Search for the cell housing the specified text and yield its (X, Y) center coordinate. 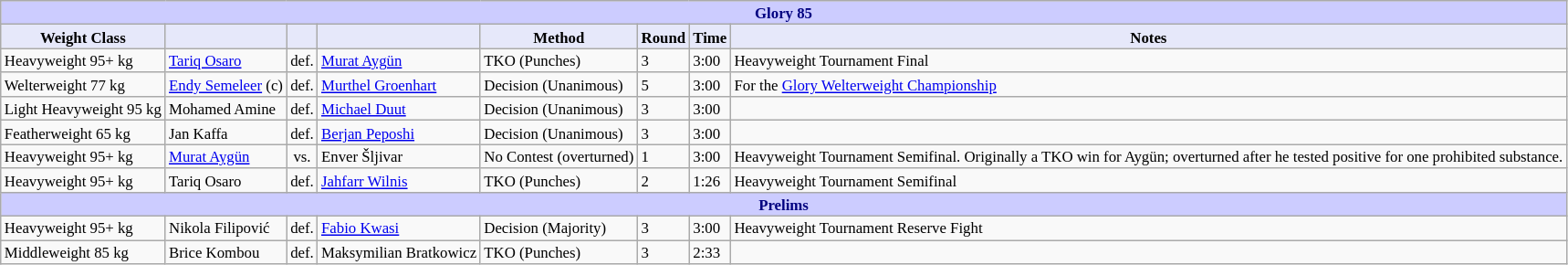
Michael Duut (399, 109)
Mohamed Amine (226, 109)
No Contest (overturned) (559, 156)
Welterweight 77 kg (83, 85)
Weight Class (83, 37)
Decision (Majority) (559, 228)
Heavyweight Tournament Reserve Fight (1148, 228)
Enver Šljivar (399, 156)
Jahfarr Wilnis (399, 180)
For the Glory Welterweight Championship (1148, 85)
Maksymilian Bratkowicz (399, 252)
Prelims (784, 205)
Endy Semeleer (c) (226, 85)
5 (663, 85)
Berjan Peposhi (399, 132)
2 (663, 180)
1:26 (710, 180)
Heavyweight Tournament Semifinal. Originally a TKO win for Aygün; overturned after he tested positive for one prohibited substance. (1148, 156)
Nikola Filipović (226, 228)
Time (710, 37)
Brice Kombou (226, 252)
Glory 85 (784, 13)
Method (559, 37)
1 (663, 156)
Jan Kaffa (226, 132)
Murthel Groenhart (399, 85)
2:33 (710, 252)
Light Heavyweight 95 kg (83, 109)
Notes (1148, 37)
Fabio Kwasi (399, 228)
Featherweight 65 kg (83, 132)
Heavyweight Tournament Semifinal (1148, 180)
vs. (302, 156)
Heavyweight Tournament Final (1148, 60)
Middleweight 85 kg (83, 252)
Round (663, 37)
